Scan for the cell matching the given text and deliver its (x, y) coordinate at center. 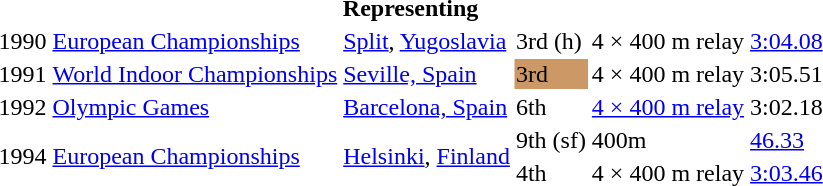
European Championships (195, 41)
400m (668, 140)
Barcelona, Spain (427, 107)
World Indoor Championships (195, 74)
Olympic Games (195, 107)
9th (sf) (550, 140)
Seville, Spain (427, 74)
3rd (550, 74)
6th (550, 107)
Split, Yugoslavia (427, 41)
3rd (h) (550, 41)
